Detect which cell encompasses the target text, then output its [x, y] center coordinate. 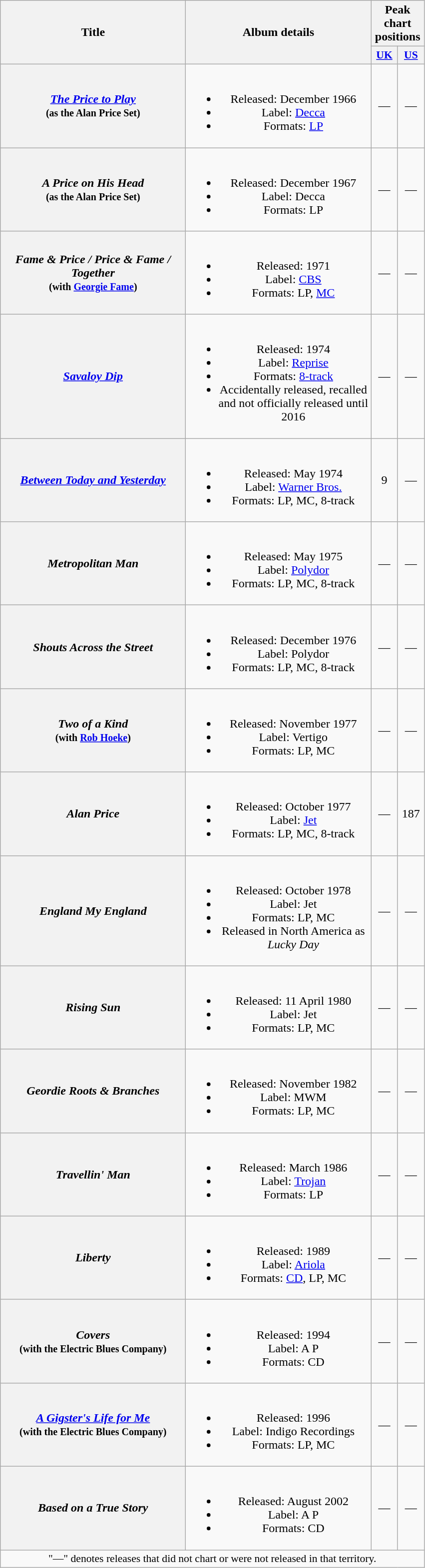
"—" denotes releases that did not chart or were not released in that territory. [213, 1559]
Released: October 1977Label: JetFormats: LP, MC, 8-track [279, 814]
Released: May 1974Label: Warner Bros.Formats: LP, MC, 8-track [279, 480]
Alan Price [93, 814]
Two of a Kind(with Rob Hoeke) [93, 730]
9 [385, 480]
Released: December 1966Label: DeccaFormats: LP [279, 106]
Album details [279, 32]
Released: 1996Label: Indigo RecordingsFormats: LP, MC [279, 1424]
UK [385, 55]
Savaloy Dip [93, 377]
Shouts Across the Street [93, 647]
Fame & Price / Price & Fame / Together(with Georgie Fame) [93, 273]
The Price to Play(as the Alan Price Set) [93, 106]
Released: December 1976Label: PolydorFormats: LP, MC, 8-track [279, 647]
Released: 1994Label: A PFormats: CD [279, 1341]
England My England [93, 911]
Metropolitan Man [93, 563]
Covers(with the Electric Blues Company) [93, 1341]
Released: March 1986Label: TrojanFormats: LP [279, 1175]
Released: August 2002Label: A PFormats: CD [279, 1508]
A Gigster's Life for Me(with the Electric Blues Company) [93, 1424]
187 [411, 814]
Released: December 1967Label: DeccaFormats: LP [279, 190]
US [411, 55]
Released: November 1977Label: VertigoFormats: LP, MC [279, 730]
A Price on His Head(as the Alan Price Set) [93, 190]
Between Today and Yesterday [93, 480]
Title [93, 32]
Geordie Roots & Branches [93, 1091]
Released: 11 April 1980Label: JetFormats: LP, MC [279, 1008]
Based on a True Story [93, 1508]
Travellin' Man [93, 1175]
Rising Sun [93, 1008]
Peak chart positions [398, 23]
Released: 1974Label: RepriseFormats: 8-trackAccidentally released, recalled and not officially released until 2016 [279, 377]
Released: 1971Label: CBSFormats: LP, MC [279, 273]
Released: May 1975Label: PolydorFormats: LP, MC, 8-track [279, 563]
Liberty [93, 1257]
Released: October 1978Label: JetFormats: LP, MCReleased in North America as Lucky Day [279, 911]
Released: November 1982Label: MWMFormats: LP, MC [279, 1091]
Released: 1989Label: AriolaFormats: CD, LP, MC [279, 1257]
